From the cell containing the given text, extract its center point as [X, Y] coordinate. 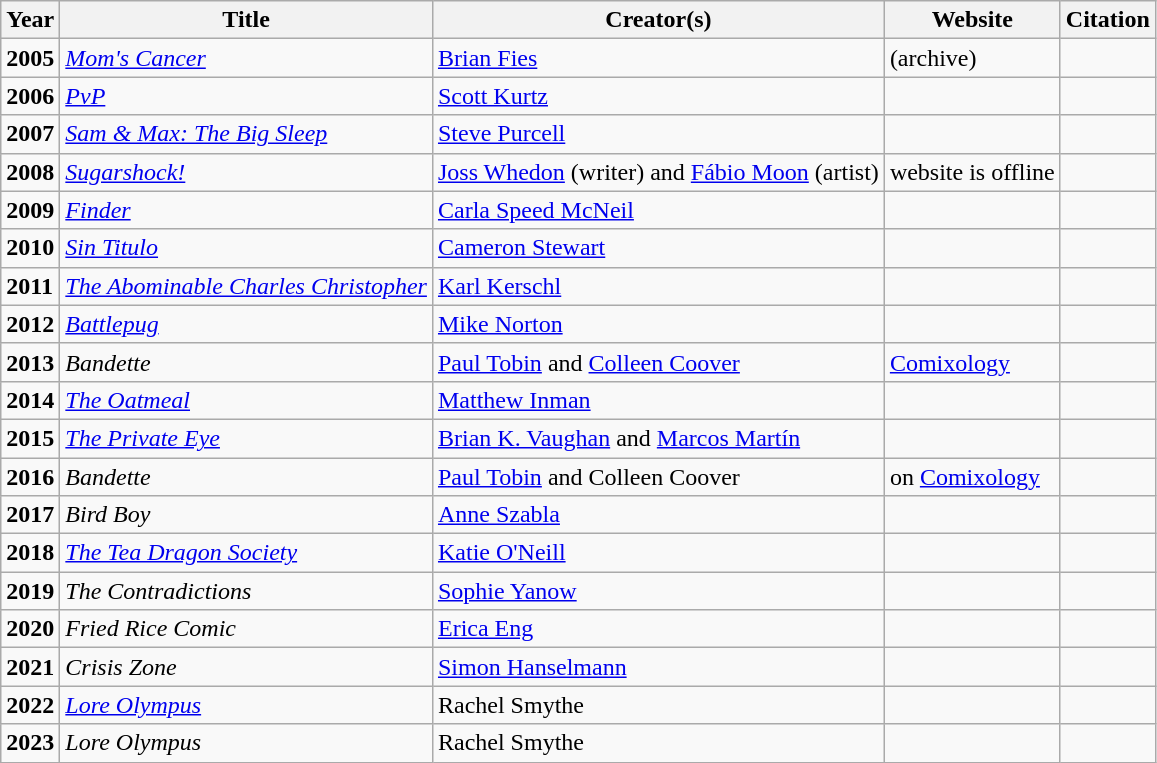
Katie O'Neill [658, 553]
2022 [30, 705]
Crisis Zone [246, 667]
Sugarshock! [246, 172]
Battlepug [246, 324]
2014 [30, 400]
Erica Eng [658, 629]
2006 [30, 96]
2020 [30, 629]
2018 [30, 553]
2011 [30, 286]
The Oatmeal [246, 400]
2005 [30, 58]
Creator(s) [658, 20]
Matthew Inman [658, 400]
2017 [30, 515]
on Comixology [972, 477]
Year [30, 20]
Sophie Yanow [658, 591]
Steve Purcell [658, 134]
Mom's Cancer [246, 58]
The Tea Dragon Society [246, 553]
2008 [30, 172]
2013 [30, 362]
2021 [30, 667]
Finder [246, 210]
Comixology [972, 362]
website is offline [972, 172]
(archive) [972, 58]
2023 [30, 743]
2010 [30, 248]
Carla Speed McNeil [658, 210]
Sam & Max: The Big Sleep [246, 134]
Bird Boy [246, 515]
2019 [30, 591]
PvP [246, 96]
Fried Rice Comic [246, 629]
The Abominable Charles Christopher [246, 286]
Citation [1108, 20]
Brian K. Vaughan and Marcos Martín [658, 438]
2016 [30, 477]
2012 [30, 324]
Anne Szabla [658, 515]
2009 [30, 210]
Mike Norton [658, 324]
Website [972, 20]
Brian Fies [658, 58]
Joss Whedon (writer) and Fábio Moon (artist) [658, 172]
Karl Kerschl [658, 286]
2007 [30, 134]
2015 [30, 438]
The Private Eye [246, 438]
Scott Kurtz [658, 96]
Sin Titulo [246, 248]
Title [246, 20]
Simon Hanselmann [658, 667]
Cameron Stewart [658, 248]
The Contradictions [246, 591]
